Return the (X, Y) coordinate for the center point of the cell that contains the specified text.  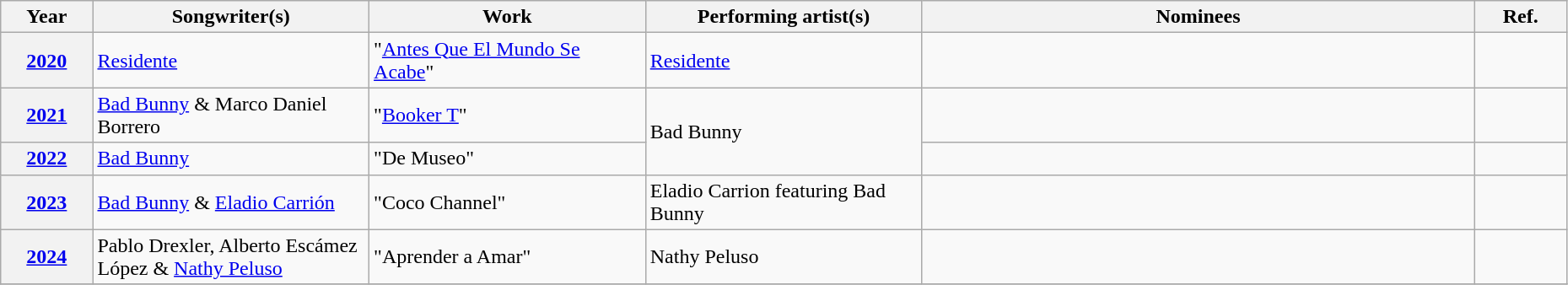
Songwriter(s) (231, 17)
2020 (47, 61)
2022 (47, 159)
Ref. (1520, 17)
Nominees (1198, 17)
Work (508, 17)
"Coco Channel" (508, 202)
Performing artist(s) (784, 17)
"Booker T" (508, 115)
"Antes Que El Mundo Se Acabe" (508, 61)
Pablo Drexler, Alberto Escámez López & Nathy Peluso (231, 256)
2024 (47, 256)
Bad Bunny & Marco Daniel Borrero (231, 115)
Nathy Peluso (784, 256)
2023 (47, 202)
Eladio Carrion featuring Bad Bunny (784, 202)
Bad Bunny & Eladio Carrión (231, 202)
"Aprender a Amar" (508, 256)
Year (47, 17)
2021 (47, 115)
"De Museo" (508, 159)
